For the text-containing cell, return its midpoint in (x, y) coordinate format. 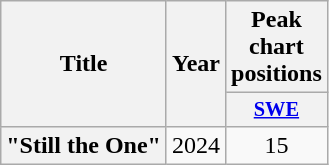
SWE (277, 110)
15 (277, 145)
Year (196, 64)
Peak chart positions (277, 47)
"Still the One" (84, 145)
Title (84, 64)
2024 (196, 145)
